Return the (x, y) coordinate for the center point of the cell that contains the specified text.  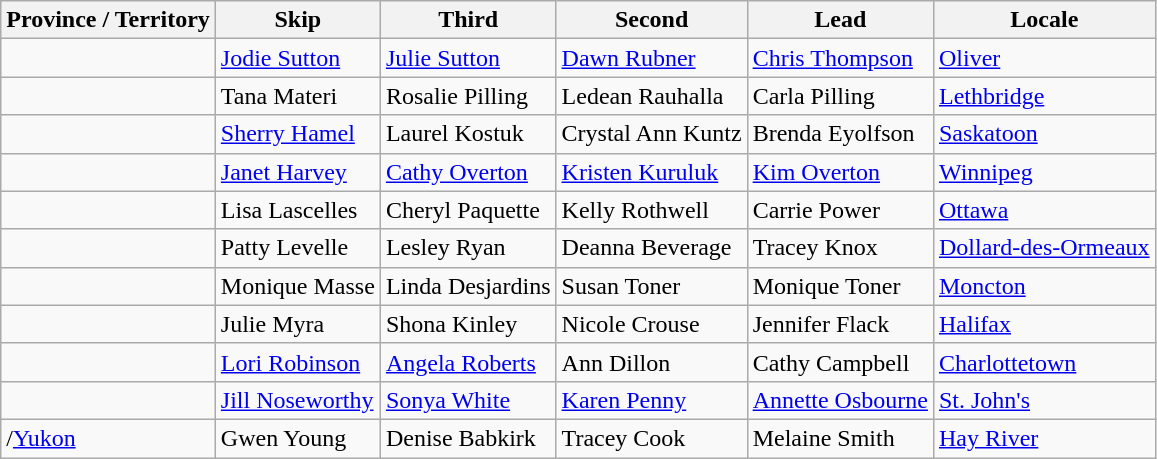
Tracey Knox (840, 248)
Hay River (1044, 438)
Shona Kinley (468, 324)
Dawn Rubner (652, 58)
Julie Sutton (468, 58)
Melaine Smith (840, 438)
Kelly Rothwell (652, 210)
Patty Levelle (298, 248)
Lead (840, 20)
Cathy Overton (468, 172)
Charlottetown (1044, 362)
Province / Territory (108, 20)
Lethbridge (1044, 96)
Lori Robinson (298, 362)
Gwen Young (298, 438)
Kim Overton (840, 172)
Halifax (1044, 324)
Denise Babkirk (468, 438)
Cathy Campbell (840, 362)
Deanna Beverage (652, 248)
Tracey Cook (652, 438)
Dollard-des-Ormeaux (1044, 248)
Brenda Eyolfson (840, 134)
Kristen Kuruluk (652, 172)
Jodie Sutton (298, 58)
Skip (298, 20)
Crystal Ann Kuntz (652, 134)
Ledean Rauhalla (652, 96)
Third (468, 20)
Linda Desjardins (468, 286)
Oliver (1044, 58)
Julie Myra (298, 324)
Saskatoon (1044, 134)
Jill Noseworthy (298, 400)
Janet Harvey (298, 172)
Second (652, 20)
Karen Penny (652, 400)
Laurel Kostuk (468, 134)
Moncton (1044, 286)
/Yukon (108, 438)
Angela Roberts (468, 362)
Annette Osbourne (840, 400)
Nicole Crouse (652, 324)
Carla Pilling (840, 96)
Susan Toner (652, 286)
Monique Masse (298, 286)
Cheryl Paquette (468, 210)
Carrie Power (840, 210)
Sherry Hamel (298, 134)
Ottawa (1044, 210)
Locale (1044, 20)
Lisa Lascelles (298, 210)
Ann Dillon (652, 362)
Tana Materi (298, 96)
Jennifer Flack (840, 324)
Lesley Ryan (468, 248)
Rosalie Pilling (468, 96)
Winnipeg (1044, 172)
St. John's (1044, 400)
Chris Thompson (840, 58)
Sonya White (468, 400)
Monique Toner (840, 286)
